Extract the (X, Y) coordinate from the center of the cell holding the provided text.  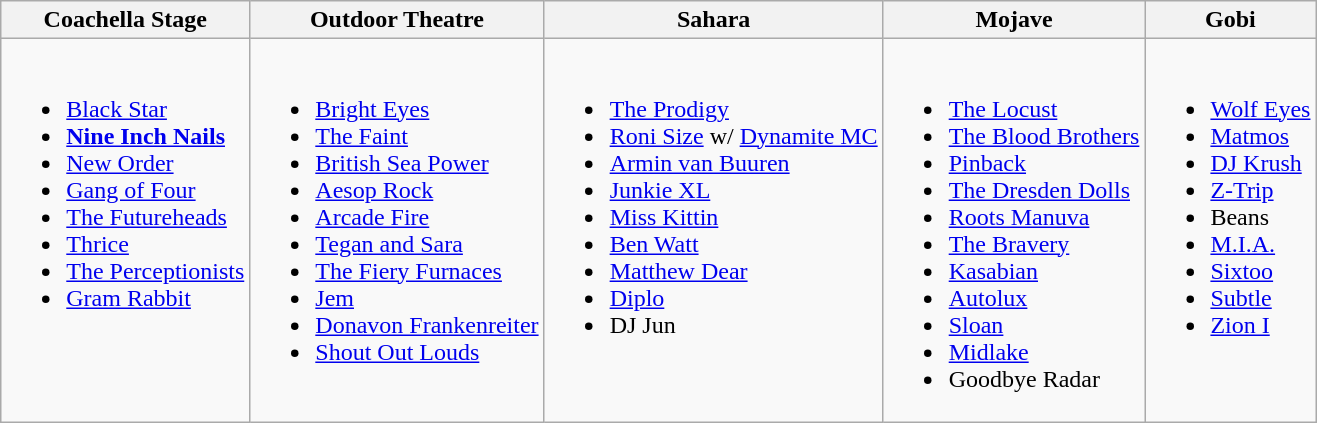
Coachella Stage (126, 20)
Gobi (1230, 20)
Sahara (714, 20)
Wolf EyesMatmosDJ KrushZ-TripBeansM.I.A.SixtooSubtleZion I (1230, 230)
Outdoor Theatre (397, 20)
Mojave (1014, 20)
The LocustThe Blood BrothersPinbackThe Dresden DollsRoots ManuvaThe BraveryKasabianAutoluxSloanMidlakeGoodbye Radar (1014, 230)
The ProdigyRoni Size w/ Dynamite MCArmin van BuurenJunkie XLMiss KittinBen WattMatthew DearDiploDJ Jun (714, 230)
Bright EyesThe FaintBritish Sea PowerAesop RockArcade FireTegan and SaraThe Fiery FurnacesJemDonavon FrankenreiterShout Out Louds (397, 230)
Black StarNine Inch NailsNew OrderGang of FourThe FutureheadsThriceThe PerceptionistsGram Rabbit (126, 230)
